Pinpoint the cell where the given text exists, returning its [x, y] midpoint coordinate. 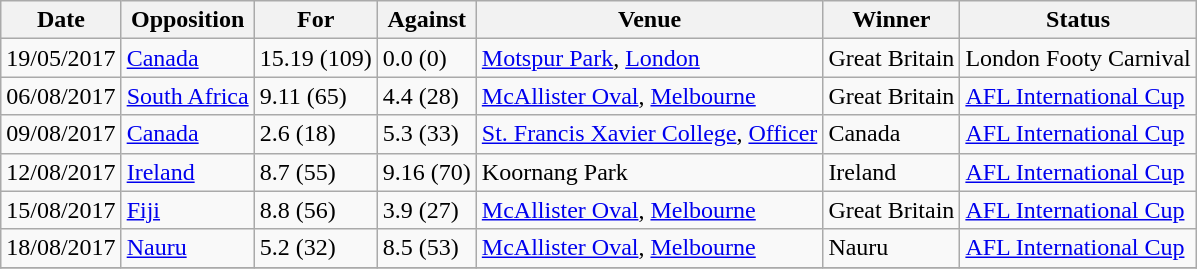
Status [1078, 20]
Motspur Park, London [650, 58]
06/08/2017 [61, 96]
St. Francis Xavier College, Officer [650, 134]
Venue [650, 20]
8.8 (56) [316, 210]
2.6 (18) [316, 134]
London Footy Carnival [1078, 58]
Date [61, 20]
9.11 (65) [316, 96]
8.5 (53) [426, 248]
Against [426, 20]
19/05/2017 [61, 58]
South Africa [188, 96]
Fiji [188, 210]
15/08/2017 [61, 210]
15.19 (109) [316, 58]
Winner [892, 20]
09/08/2017 [61, 134]
12/08/2017 [61, 172]
8.7 (55) [316, 172]
Opposition [188, 20]
3.9 (27) [426, 210]
For [316, 20]
9.16 (70) [426, 172]
18/08/2017 [61, 248]
5.3 (33) [426, 134]
Koornang Park [650, 172]
4.4 (28) [426, 96]
0.0 (0) [426, 58]
5.2 (32) [316, 248]
